Output the (X, Y) coordinate of the center of the cell containing the given text.  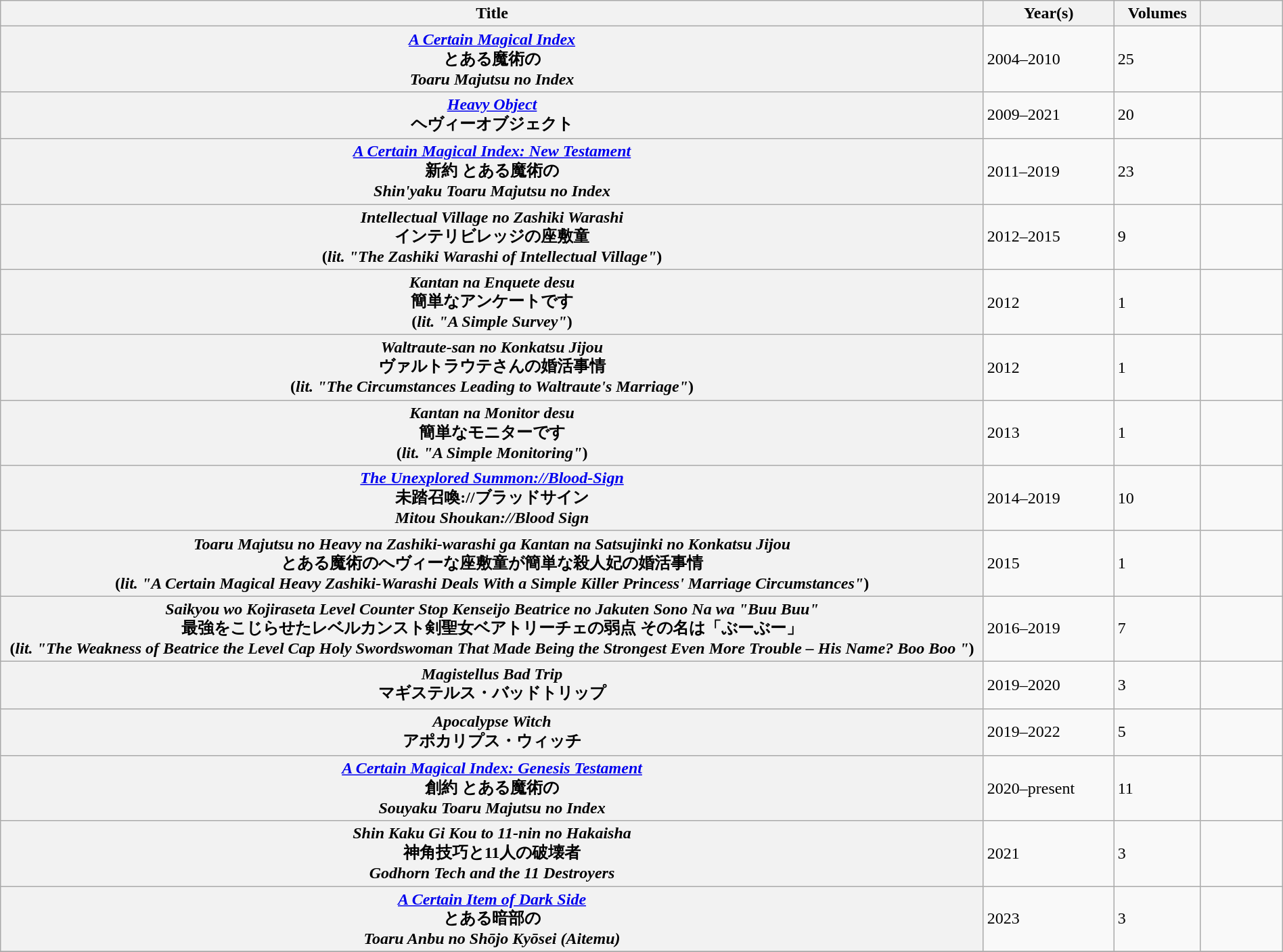
A Certain Magical Index: Genesis Testament創約 とある魔術のSouyaku Toaru Majutsu no Index (493, 789)
Title (493, 14)
11 (1157, 789)
The Unexplored Summon://Blood-Sign未踏召喚://ブラッドサインMitou Shoukan://Blood Sign (493, 498)
2013 (1049, 433)
2011–2019 (1049, 172)
A Certain Magical Index: New Testament新約 とある魔術のShin'yaku Toaru Majutsu no Index (493, 172)
Kantan na Enquete desu簡単なアンケートです(lit. "A Simple Survey") (493, 302)
10 (1157, 498)
2019–2022 (1049, 732)
2009–2021 (1049, 115)
2021 (1049, 854)
Year(s) (1049, 14)
9 (1157, 237)
2020–present (1049, 789)
2014–2019 (1049, 498)
2015 (1049, 563)
Waltraute-san no Konkatsu Jijouヴァルトラウテさんの婚活事情(lit. "The Circumstances Leading to Waltraute's Marriage") (493, 368)
23 (1157, 172)
7 (1157, 629)
2012–2015 (1049, 237)
Volumes (1157, 14)
A Certain Magical Indexとある魔術のToaru Majutsu no Index (493, 60)
Heavy Objectヘヴィーオブジェクト (493, 115)
5 (1157, 732)
Intellectual Village no Zashiki Warashiインテリビレッジの座敷童(lit. "The Zashiki Warashi of Intellectual Village") (493, 237)
Shin Kaku Gi Kou to 11-nin no Hakaisha神角技巧と11人の破壊者Godhorn Tech and the 11 Destroyers (493, 854)
2004–2010 (1049, 60)
20 (1157, 115)
A Certain Item of Dark Sideとある暗部のToaru Anbu no Shōjo Kyōsei (Aitemu) (493, 919)
Magistellus Bad Tripマギステルス・バッドトリップ (493, 685)
Kantan na Monitor desu簡単なモニターです(lit. "A Simple Monitoring") (493, 433)
2023 (1049, 919)
Apocalypse Witchアポカリプス・ウィッチ (493, 732)
2016–2019 (1049, 629)
2019–2020 (1049, 685)
25 (1157, 60)
